Find where the given text appears and provide that cell's center as [X, Y] coordinate. 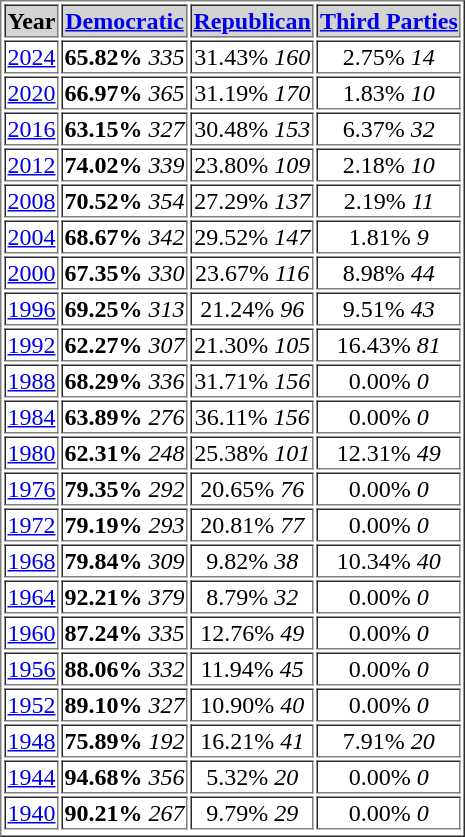
2012 [31, 164]
63.15% 327 [125, 128]
6.37% 32 [389, 128]
2016 [31, 128]
1988 [31, 380]
87.24% 335 [125, 632]
1944 [31, 776]
1940 [31, 812]
20.81% 77 [252, 524]
23.80% 109 [252, 164]
65.82% 335 [125, 56]
1980 [31, 452]
89.10% 327 [125, 704]
8.98% 44 [389, 272]
27.29% 137 [252, 200]
1972 [31, 524]
2020 [31, 92]
9.82% 38 [252, 560]
79.84% 309 [125, 560]
68.67% 342 [125, 236]
92.21% 379 [125, 596]
16.21% 41 [252, 740]
90.21% 267 [125, 812]
10.34% 40 [389, 560]
79.35% 292 [125, 488]
68.29% 336 [125, 380]
2024 [31, 56]
2.18% 10 [389, 164]
Democratic [125, 20]
1.81% 9 [389, 236]
Year [31, 20]
1984 [31, 416]
11.94% 45 [252, 668]
62.31% 248 [125, 452]
31.19% 170 [252, 92]
1964 [31, 596]
94.68% 356 [125, 776]
31.71% 156 [252, 380]
9.51% 43 [389, 308]
1968 [31, 560]
70.52% 354 [125, 200]
79.19% 293 [125, 524]
69.25% 313 [125, 308]
2004 [31, 236]
1976 [31, 488]
12.31% 49 [389, 452]
7.91% 20 [389, 740]
1956 [31, 668]
1960 [31, 632]
2008 [31, 200]
30.48% 153 [252, 128]
2.19% 11 [389, 200]
25.38% 101 [252, 452]
1.83% 10 [389, 92]
88.06% 332 [125, 668]
31.43% 160 [252, 56]
2.75% 14 [389, 56]
12.76% 49 [252, 632]
8.79% 32 [252, 596]
21.24% 96 [252, 308]
75.89% 192 [125, 740]
23.67% 116 [252, 272]
20.65% 76 [252, 488]
1996 [31, 308]
36.11% 156 [252, 416]
66.97% 365 [125, 92]
Republican [252, 20]
1952 [31, 704]
Third Parties [389, 20]
63.89% 276 [125, 416]
5.32% 20 [252, 776]
62.27% 307 [125, 344]
29.52% 147 [252, 236]
10.90% 40 [252, 704]
74.02% 339 [125, 164]
67.35% 330 [125, 272]
21.30% 105 [252, 344]
1992 [31, 344]
16.43% 81 [389, 344]
1948 [31, 740]
2000 [31, 272]
9.79% 29 [252, 812]
